From the cell containing the given text, extract its center point as (x, y) coordinate. 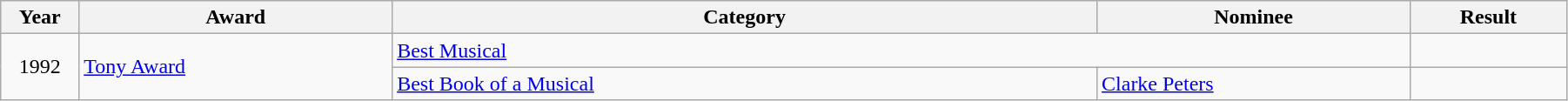
Year (40, 17)
Best Musical (901, 50)
Award (236, 17)
Result (1488, 17)
1992 (40, 67)
Clarke Peters (1254, 84)
Best Book of a Musical (745, 84)
Category (745, 17)
Tony Award (236, 67)
Nominee (1254, 17)
